Pinpoint the cell where the given text exists, returning its [X, Y] midpoint coordinate. 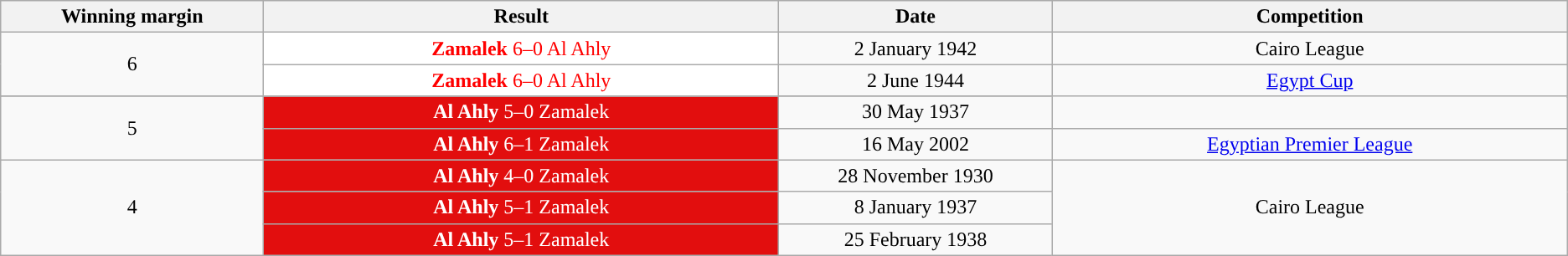
Competition [1310, 17]
Al Ahly 4–0 Zamalek [521, 176]
Al Ahly 5–0 Zamalek [521, 112]
Egypt Cup [1310, 80]
2 June 1944 [916, 80]
2 January 1942 [916, 49]
Al Ahly 6–1 Zamalek [521, 144]
Winning margin [132, 17]
Date [916, 17]
6 [132, 64]
25 February 1938 [916, 239]
5 [132, 128]
Result [521, 17]
8 January 1937 [916, 207]
30 May 1937 [916, 112]
Egyptian Premier League [1310, 144]
16 May 2002 [916, 144]
4 [132, 207]
28 November 1930 [916, 176]
